Extract the [x, y] coordinate from the center of the cell holding the provided text.  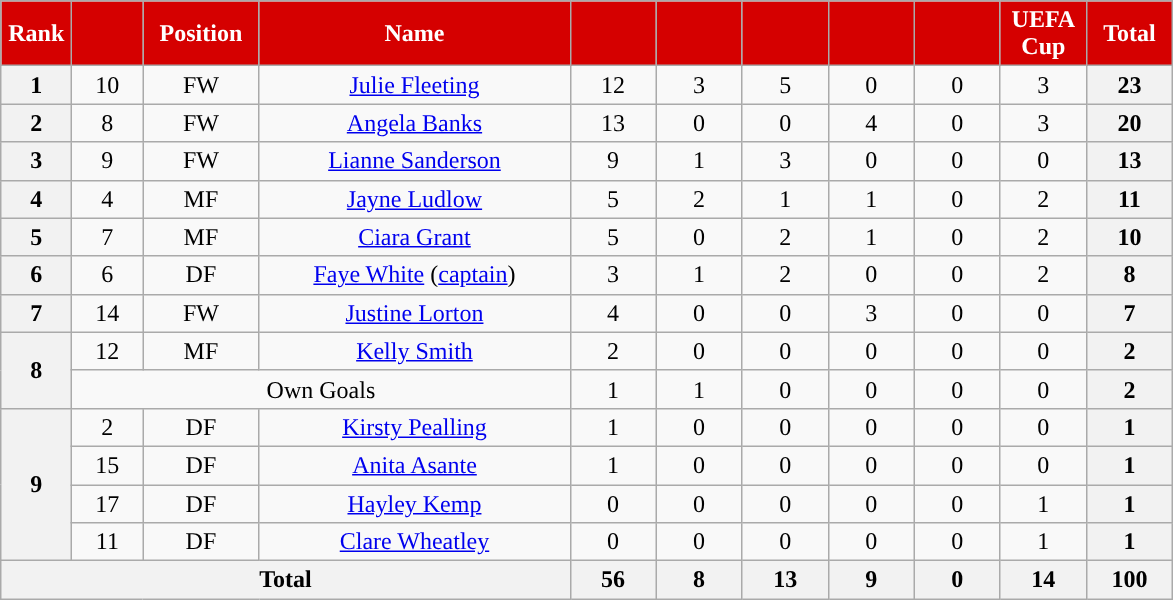
Jayne Ludlow [414, 199]
100 [1129, 580]
Own Goals [321, 389]
Name [414, 34]
UEFA Cup [1043, 34]
Position [201, 34]
23 [1129, 85]
20 [1129, 123]
Julie Fleeting [414, 85]
Hayley Kemp [414, 503]
Clare Wheatley [414, 542]
Rank [36, 34]
56 [613, 580]
Anita Asante [414, 465]
Kirsty Pealling [414, 427]
Faye White (captain) [414, 275]
Ciara Grant [414, 237]
Lianne Sanderson [414, 161]
Kelly Smith [414, 351]
Angela Banks [414, 123]
15 [108, 465]
17 [108, 503]
Justine Lorton [414, 313]
